Locate the cell with the specified text and output its [x, y] center coordinate. 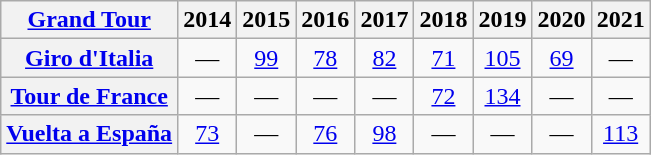
2021 [620, 20]
Tour de France [90, 96]
105 [502, 58]
76 [326, 134]
72 [444, 96]
113 [620, 134]
2019 [502, 20]
2016 [326, 20]
71 [444, 58]
82 [384, 58]
73 [208, 134]
Giro d'Italia [90, 58]
99 [266, 58]
78 [326, 58]
2017 [384, 20]
69 [562, 58]
134 [502, 96]
Vuelta a España [90, 134]
Grand Tour [90, 20]
2015 [266, 20]
2020 [562, 20]
2018 [444, 20]
98 [384, 134]
2014 [208, 20]
